Detect which cell encompasses the target text, then output its [x, y] center coordinate. 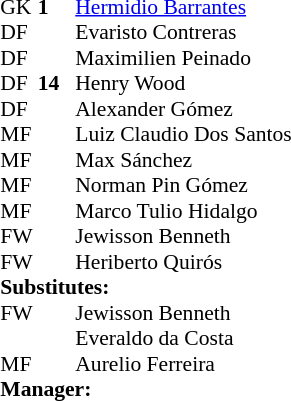
Henry Wood [183, 83]
Substitutes: [146, 287]
Max Sánchez [183, 160]
Evaristo Contreras [183, 33]
Norman Pin Gómez [183, 185]
Everaldo da Costa [183, 339]
Alexander Gómez [183, 109]
Heriberto Quirós [183, 262]
14 [57, 83]
Marco Tulio Hidalgo [183, 211]
Luiz Claudio Dos Santos [183, 135]
Maximilien Peinado [183, 58]
Aurelio Ferreira [183, 364]
